Find where the given text appears and provide that cell's center as [x, y] coordinate. 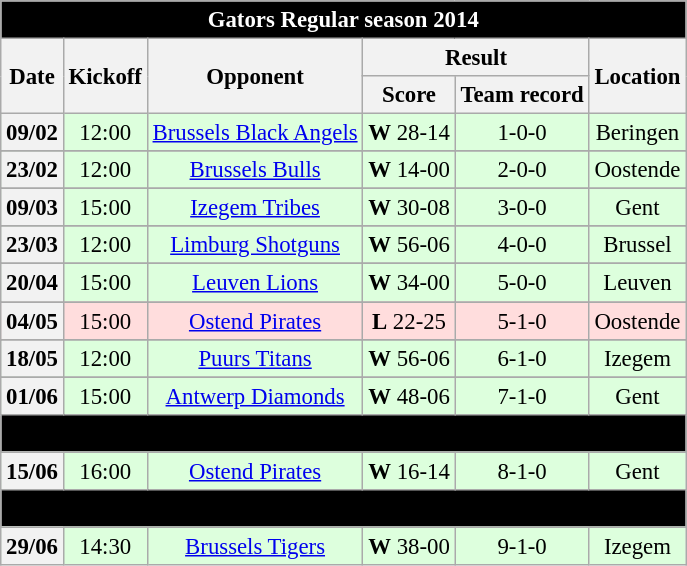
Kickoff [105, 76]
Puurs Titans [255, 358]
W 34-00 [409, 283]
Antwerp Diamonds [255, 396]
5-0-0 [522, 283]
W 14-00 [409, 170]
Team record [522, 95]
Brussels Black Angels [255, 133]
18/05 [32, 358]
Belgian Bowl XXVII [344, 509]
09/03 [32, 208]
Result [476, 58]
W 30-08 [409, 208]
01/06 [32, 396]
14:30 [105, 546]
Leuven Lions [255, 283]
29/06 [32, 546]
4-0-0 [522, 245]
09/02 [32, 133]
5-1-0 [522, 321]
Brussels Bulls [255, 170]
15/06 [32, 471]
04/05 [32, 321]
9-1-0 [522, 546]
16:00 [105, 471]
Score [409, 95]
Location [638, 76]
20/04 [32, 283]
Leuven [638, 283]
3-0-0 [522, 208]
Beringen [638, 133]
7-1-0 [522, 396]
Brussels Tigers [255, 546]
W 28-14 [409, 133]
W 38-00 [409, 546]
W 16-14 [409, 471]
2-0-0 [522, 170]
23/02 [32, 170]
L 22-25 [409, 321]
6-1-0 [522, 358]
1-0-0 [522, 133]
23/03 [32, 245]
Gators Regular season 2014 [344, 20]
Opponent [255, 76]
Brussel [638, 245]
Izegem Tribes [255, 208]
Date [32, 76]
W 48-06 [409, 396]
Limburg Shotguns [255, 245]
8-1-0 [522, 471]
2014 Playoffs [344, 433]
